Extract the [X, Y] coordinate from the center of the cell holding the provided text.  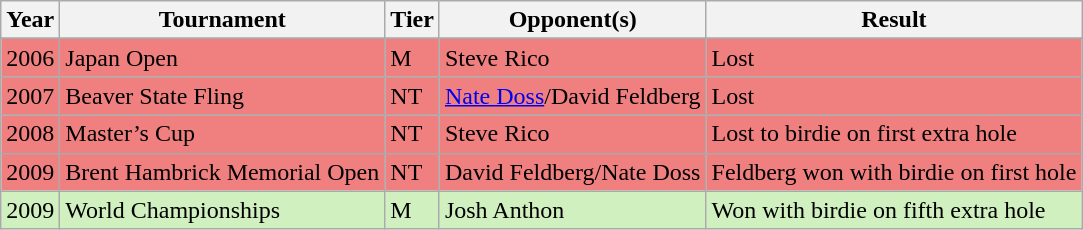
Opponent(s) [572, 20]
David Feldberg/Nate Doss [572, 172]
Feldberg won with birdie on first hole [894, 172]
2008 [30, 134]
Nate Doss/David Feldberg [572, 96]
World Championships [222, 210]
Beaver State Fling [222, 96]
Master’s Cup [222, 134]
Lost to birdie on first extra hole [894, 134]
2007 [30, 96]
Brent Hambrick Memorial Open [222, 172]
Result [894, 20]
2006 [30, 58]
Japan Open [222, 58]
Tournament [222, 20]
Josh Anthon [572, 210]
Year [30, 20]
Won with birdie on fifth extra hole [894, 210]
Tier [412, 20]
